Search for the cell housing the specified text and yield its (x, y) center coordinate. 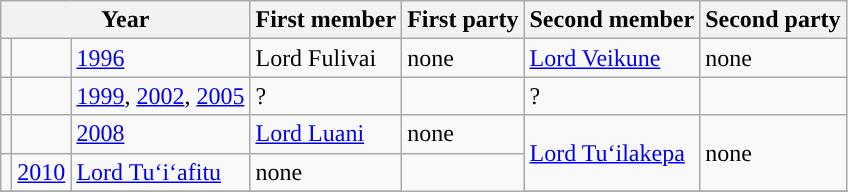
First party (463, 20)
Lord Fulivai (326, 58)
Lord Tuʻiʻafitu (160, 172)
Second member (612, 20)
2010 (42, 172)
Lord Tuʻilakepa (612, 153)
First member (326, 20)
Year (126, 20)
2008 (160, 134)
Lord Luani (326, 134)
1996 (160, 58)
Second party (773, 20)
1999, 2002, 2005 (160, 96)
Lord Veikune (612, 58)
